Detect which cell encompasses the target text, then output its [X, Y] center coordinate. 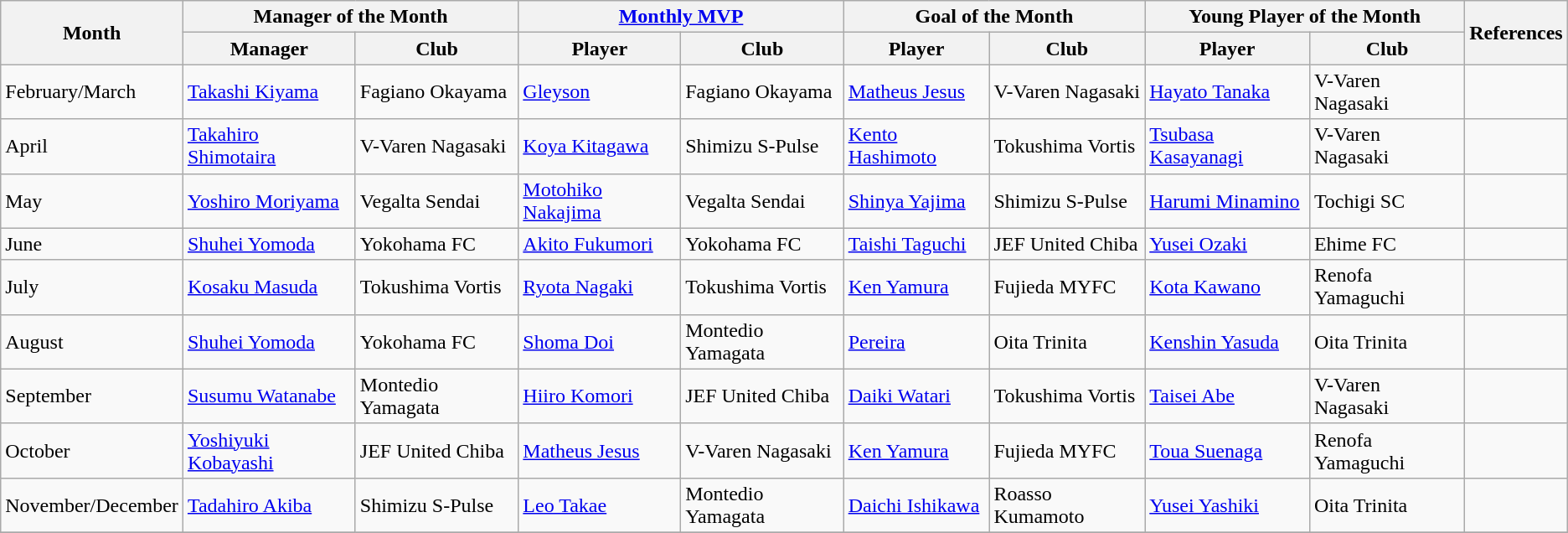
Taisei Abe [1228, 396]
Tsubasa Kasayanagi [1228, 146]
Hiiro Komori [600, 396]
Leo Takae [600, 505]
Ryota Nagaki [600, 287]
July [92, 287]
Tochigi SC [1387, 201]
November/December [92, 505]
Takahiro Shimotaira [269, 146]
May [92, 201]
October [92, 451]
Yusei Ozaki [1228, 244]
Yoshiyuki Kobayashi [269, 451]
June [92, 244]
Goal of the Month [994, 17]
Daiki Watari [916, 396]
Hayato Tanaka [1228, 92]
Pereira [916, 342]
Young Player of the Month [1305, 17]
Daichi Ishikawa [916, 505]
Harumi Minamino [1228, 201]
Shinya Yajima [916, 201]
September [92, 396]
Manager [269, 49]
Manager of the Month [350, 17]
Toua Suenaga [1228, 451]
Kota Kawano [1228, 287]
Taishi Taguchi [916, 244]
Motohiko Nakajima [600, 201]
April [92, 146]
Yoshiro Moriyama [269, 201]
Takashi Kiyama [269, 92]
Monthly MVP [681, 17]
August [92, 342]
Kosaku Masuda [269, 287]
Koya Kitagawa [600, 146]
References [1516, 33]
February/March [92, 92]
Roasso Kumamoto [1067, 505]
Yusei Yashiki [1228, 505]
Akito Fukumori [600, 244]
Kenshin Yasuda [1228, 342]
Tadahiro Akiba [269, 505]
Susumu Watanabe [269, 396]
Ehime FC [1387, 244]
Kento Hashimoto [916, 146]
Shoma Doi [600, 342]
Month [92, 33]
Gleyson [600, 92]
